Provide the [x, y] coordinate of the cell's center where the given text is located.  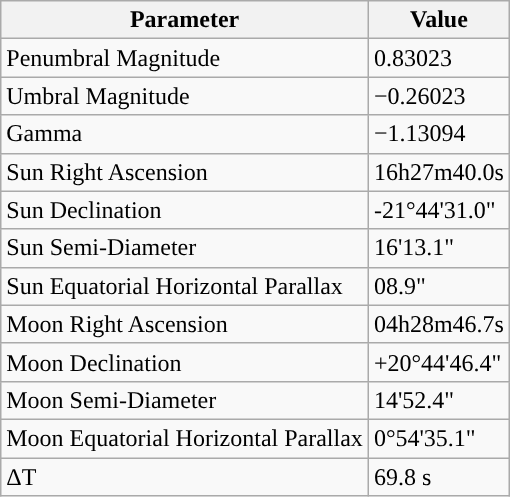
Umbral Magnitude [185, 96]
04h28m46.7s [438, 324]
Moon Right Ascension [185, 324]
14'52.4" [438, 400]
Penumbral Magnitude [185, 58]
Moon Declination [185, 362]
08.9" [438, 286]
Sun Declination [185, 210]
69.8 s [438, 477]
Sun Right Ascension [185, 172]
Value [438, 20]
16h27m40.0s [438, 172]
−0.26023 [438, 96]
Parameter [185, 20]
Gamma [185, 134]
-21°44'31.0" [438, 210]
Sun Equatorial Horizontal Parallax [185, 286]
+20°44'46.4" [438, 362]
ΔT [185, 477]
0.83023 [438, 58]
−1.13094 [438, 134]
Moon Equatorial Horizontal Parallax [185, 438]
0°54'35.1" [438, 438]
16'13.1" [438, 248]
Moon Semi-Diameter [185, 400]
Sun Semi-Diameter [185, 248]
